From the cell containing the given text, extract its center point as (x, y) coordinate. 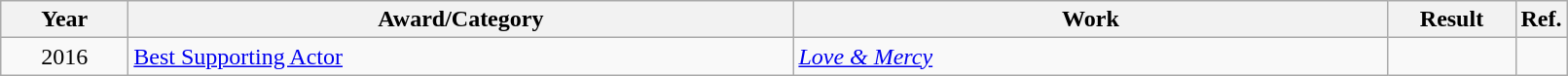
Best Supporting Actor (461, 57)
Result (1452, 19)
Ref. (1542, 19)
Award/Category (461, 19)
Year (64, 19)
2016 (64, 57)
Work (1090, 19)
Love & Mercy (1090, 57)
